From the cell containing the given text, extract its center point as (X, Y) coordinate. 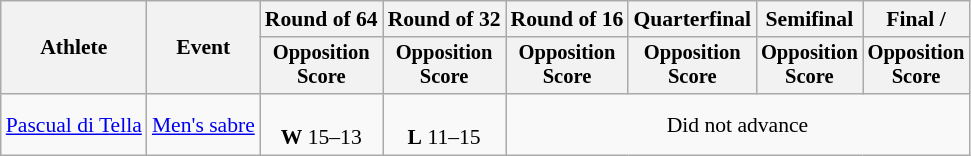
Did not advance (738, 124)
Athlete (74, 48)
Semifinal (810, 19)
Round of 64 (322, 19)
L 11–15 (444, 124)
W 15–13 (322, 124)
Men's sabre (204, 124)
Pascual di Tella (74, 124)
Quarterfinal (692, 19)
Event (204, 48)
Round of 32 (444, 19)
Round of 16 (568, 19)
Final / (916, 19)
